Return (x, y) of the center of cell containing provided text 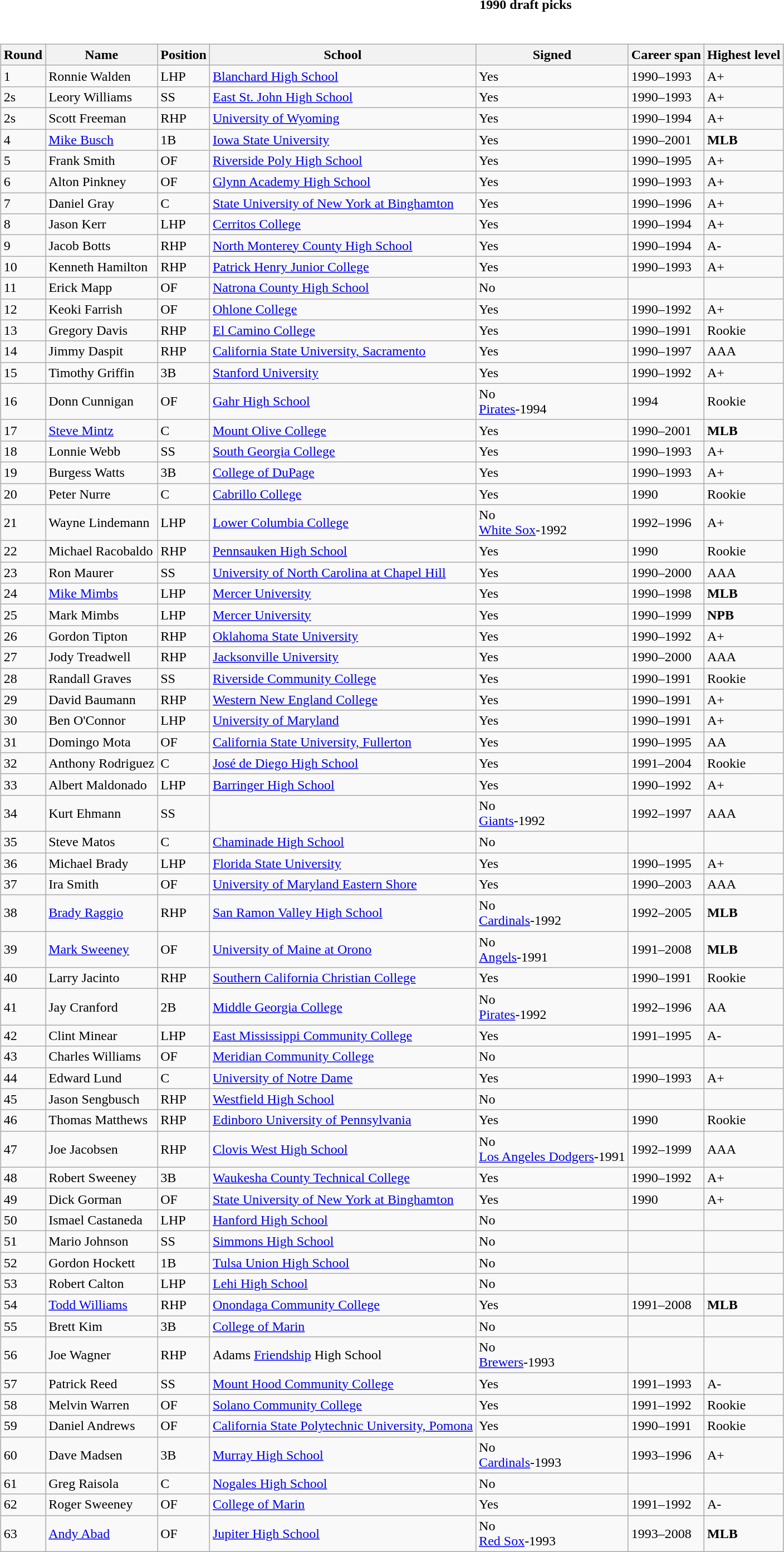
California State University, Fullerton (342, 742)
Edinboro University of Pennsylvania (342, 1120)
Leory Williams (101, 97)
Middle Georgia College (342, 1007)
Kenneth Hamilton (101, 267)
48 (23, 1178)
Chaminade High School (342, 842)
Riverside Community College (342, 679)
39 (23, 949)
Jay Cranford (101, 1007)
59 (23, 1426)
University of Notre Dame (342, 1078)
52 (23, 1263)
7 (23, 203)
Simmons High School (342, 1241)
Clint Minear (101, 1036)
Randall Graves (101, 679)
Jason Kerr (101, 224)
29 (23, 700)
Anthony Rodriguez (101, 763)
Erick Mapp (101, 288)
NPB (743, 615)
58 (23, 1405)
45 (23, 1099)
Gordon Hockett (101, 1263)
University of Maryland (342, 721)
Western New England College (342, 700)
5 (23, 161)
21 (23, 523)
Timothy Griffin (101, 373)
Stanford University (342, 373)
62 (23, 1505)
Clovis West High School (342, 1149)
Jacksonville University (342, 657)
46 (23, 1120)
Andy Abad (101, 1533)
18 (23, 451)
Patrick Henry Junior College (342, 267)
32 (23, 763)
1990–1999 (666, 615)
55 (23, 1326)
15 (23, 373)
8 (23, 224)
NoGiants-1992 (552, 813)
30 (23, 721)
1991–1995 (666, 1036)
22 (23, 552)
Mount Olive College (342, 430)
1990–1998 (666, 594)
Daniel Gray (101, 203)
34 (23, 813)
2B (184, 1007)
Highest level (743, 55)
David Baumann (101, 700)
Michael Racobaldo (101, 552)
El Camino College (342, 330)
NoPirates-1992 (552, 1007)
31 (23, 742)
41 (23, 1007)
South Georgia College (342, 451)
Glynn Academy High School (342, 182)
Natrona County High School (342, 288)
28 (23, 679)
36 (23, 863)
38 (23, 914)
Robert Calton (101, 1284)
Iowa State University (342, 140)
San Ramon Valley High School (342, 914)
Lehi High School (342, 1284)
University of Maryland Eastern Shore (342, 885)
27 (23, 657)
44 (23, 1078)
Dick Gorman (101, 1199)
42 (23, 1036)
NoWhite Sox-1992 (552, 523)
Ron Maurer (101, 573)
Brett Kim (101, 1326)
College of DuPage (342, 472)
California State Polytechnic University, Pomona (342, 1426)
No Brewers-1993 (552, 1355)
Pennsauken High School (342, 552)
NoAngels-1991 (552, 949)
Joe Wagner (101, 1355)
35 (23, 842)
Murray High School (342, 1455)
Burgess Watts (101, 472)
23 (23, 573)
33 (23, 784)
Roger Sweeney (101, 1505)
Mount Hood Community College (342, 1384)
60 (23, 1455)
Frank Smith (101, 161)
Onondaga Community College (342, 1305)
Westfield High School (342, 1099)
50 (23, 1220)
11 (23, 288)
Scott Freeman (101, 118)
9 (23, 246)
1993–2008 (666, 1533)
43 (23, 1057)
Ohlone College (342, 309)
1991–1993 (666, 1384)
19 (23, 472)
63 (23, 1533)
54 (23, 1305)
53 (23, 1284)
Mark Sweeney (101, 949)
Michael Brady (101, 863)
49 (23, 1199)
California State University, Sacramento (342, 352)
NoCardinals-1992 (552, 914)
Solano Community College (342, 1405)
Waukesha County Technical College (342, 1178)
Peter Nurre (101, 494)
Jimmy Daspit (101, 352)
Adams Friendship High School (342, 1355)
51 (23, 1241)
Lower Columbia College (342, 523)
NoLos Angeles Dodgers-1991 (552, 1149)
20 (23, 494)
Round (23, 55)
Gahr High School (342, 401)
1992–1999 (666, 1149)
Melvin Warren (101, 1405)
Daniel Andrews (101, 1426)
Riverside Poly High School (342, 161)
Hanford High School (342, 1220)
40 (23, 978)
University of North Carolina at Chapel Hill (342, 573)
NoPirates-1994 (552, 401)
Oklahoma State University (342, 636)
Jacob Botts (101, 246)
Mark Mimbs (101, 615)
Ira Smith (101, 885)
Southern California Christian College (342, 978)
Donn Cunnigan (101, 401)
Charles Williams (101, 1057)
37 (23, 885)
Gregory Davis (101, 330)
Position (184, 55)
Tulsa Union High School (342, 1263)
Ismael Castaneda (101, 1220)
1990–2003 (666, 885)
Edward Lund (101, 1078)
61 (23, 1483)
Larry Jacinto (101, 978)
Ben O'Connor (101, 721)
4 (23, 140)
56 (23, 1355)
17 (23, 430)
Name (101, 55)
Dave Madsen (101, 1455)
Meridian Community College (342, 1057)
Steve Matos (101, 842)
Steve Mintz (101, 430)
1993–1996 (666, 1455)
26 (23, 636)
East St. John High School (342, 97)
NoRed Sox-1993 (552, 1533)
Barringer High School (342, 784)
Robert Sweeney (101, 1178)
Jody Treadwell (101, 657)
Jason Sengbusch (101, 1099)
24 (23, 594)
10 (23, 267)
East Mississippi Community College (342, 1036)
6 (23, 182)
Jupiter High School (342, 1533)
Patrick Reed (101, 1384)
No Cardinals-1993 (552, 1455)
Wayne Lindemann (101, 523)
12 (23, 309)
1992–2005 (666, 914)
14 (23, 352)
Mike Busch (101, 140)
1990–1997 (666, 352)
Keoki Farrish (101, 309)
1994 (666, 401)
Nogales High School (342, 1483)
47 (23, 1149)
Greg Raisola (101, 1483)
Thomas Matthews (101, 1120)
57 (23, 1384)
Kurt Ehmann (101, 813)
1991–2004 (666, 763)
Lonnie Webb (101, 451)
North Monterey County High School (342, 246)
Ronnie Walden (101, 76)
1 (23, 76)
University of Wyoming (342, 118)
Brady Raggio (101, 914)
Todd Williams (101, 1305)
José de Diego High School (342, 763)
Signed (552, 55)
13 (23, 330)
Mario Johnson (101, 1241)
Cabrillo College (342, 494)
University of Maine at Orono (342, 949)
Domingo Mota (101, 742)
Albert Maldonado (101, 784)
Mike Mimbs (101, 594)
Alton Pinkney (101, 182)
School (342, 55)
Florida State University (342, 863)
1990–1996 (666, 203)
16 (23, 401)
Career span (666, 55)
Joe Jacobsen (101, 1149)
Blanchard High School (342, 76)
Gordon Tipton (101, 636)
25 (23, 615)
Cerritos College (342, 224)
1992–1997 (666, 813)
